Search for the cell housing the specified text and yield its [X, Y] center coordinate. 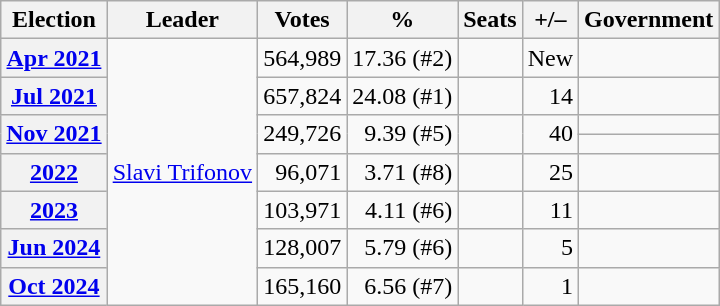
6.56 (#7) [402, 286]
Leader [182, 20]
Votes [302, 20]
128,007 [302, 248]
Seats [490, 20]
25 [550, 172]
Election [54, 20]
165,160 [302, 286]
5 [550, 248]
14 [550, 96]
4.11 (#6) [402, 210]
Jul 2021 [54, 96]
657,824 [302, 96]
24.08 (#1) [402, 96]
Slavi Trifonov [182, 172]
Oct 2024 [54, 286]
9.39 (#5) [402, 134]
Government [649, 20]
103,971 [302, 210]
249,726 [302, 134]
2022 [54, 172]
New [550, 58]
5.79 (#6) [402, 248]
1 [550, 286]
96,071 [302, 172]
40 [550, 134]
11 [550, 210]
% [402, 20]
3.71 (#8) [402, 172]
Nov 2021 [54, 134]
564,989 [302, 58]
Apr 2021 [54, 58]
Jun 2024 [54, 248]
+/– [550, 20]
17.36 (#2) [402, 58]
2023 [54, 210]
